Output the [x, y] coordinate of the center of the cell containing the given text.  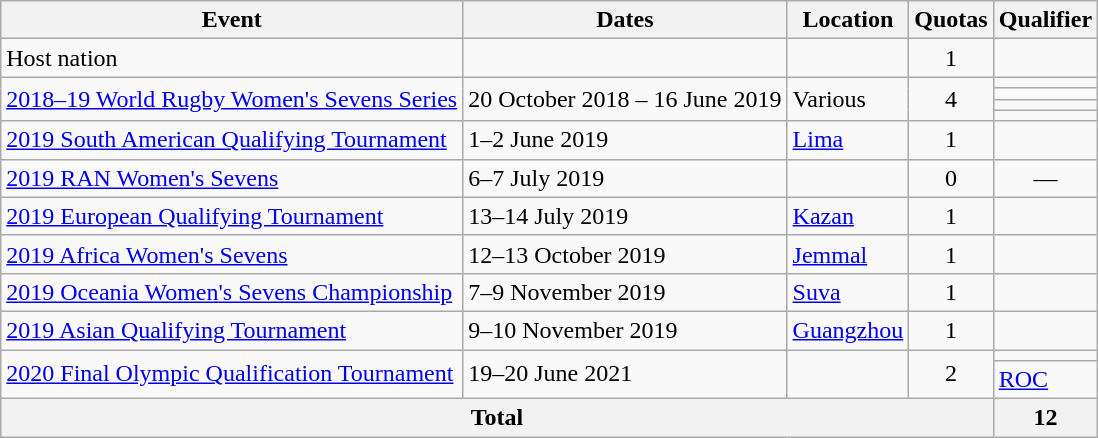
13–14 July 2019 [625, 216]
2019 RAN Women's Sevens [232, 178]
2019 Oceania Women's Sevens Championship [232, 292]
6–7 July 2019 [625, 178]
12–13 October 2019 [625, 254]
Event [232, 20]
Various [848, 99]
Host nation [232, 58]
4 [951, 99]
— [1045, 178]
Suva [848, 292]
2020 Final Olympic Qualification Tournament [232, 374]
9–10 November 2019 [625, 330]
20 October 2018 – 16 June 2019 [625, 99]
2018–19 World Rugby Women's Sevens Series [232, 99]
1–2 June 2019 [625, 140]
Total [497, 418]
7–9 November 2019 [625, 292]
Qualifier [1045, 20]
2 [951, 374]
Dates [625, 20]
Quotas [951, 20]
Location [848, 20]
Lima [848, 140]
Kazan [848, 216]
12 [1045, 418]
2019 South American Qualifying Tournament [232, 140]
2019 Asian Qualifying Tournament [232, 330]
19–20 June 2021 [625, 374]
0 [951, 178]
ROC [1045, 380]
2019 European Qualifying Tournament [232, 216]
2019 Africa Women's Sevens [232, 254]
Jemmal [848, 254]
Guangzhou [848, 330]
